Return [X, Y] of the center of cell containing provided text 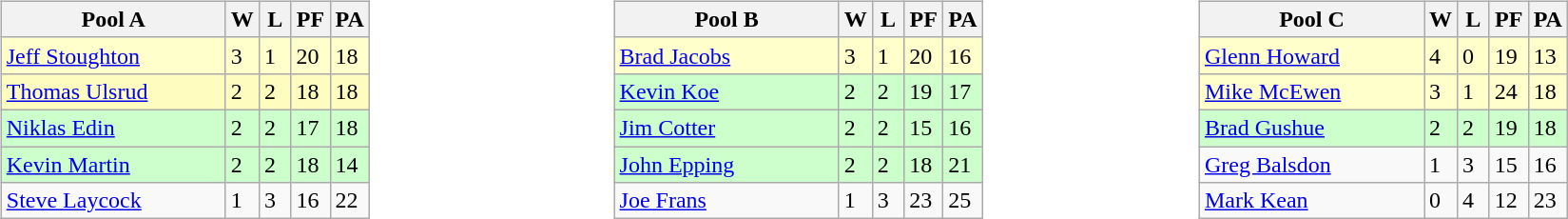
Pool B [726, 19]
Jeff Stoughton [113, 55]
Niklas Edin [113, 128]
Jim Cotter [726, 128]
Mark Kean [1311, 201]
Greg Balsdon [1311, 165]
21 [962, 165]
Kevin Martin [113, 165]
Brad Jacobs [726, 55]
Joe Frans [726, 201]
Thomas Ulsrud [113, 91]
John Epping [726, 165]
Kevin Koe [726, 91]
Mike McEwen [1311, 91]
24 [1508, 91]
14 [350, 165]
13 [1548, 55]
12 [1508, 201]
22 [350, 201]
Brad Gushue [1311, 128]
25 [962, 201]
Pool A [113, 19]
Steve Laycock [113, 201]
Glenn Howard [1311, 55]
Pool C [1311, 19]
